Scan for the cell matching the given text and deliver its (X, Y) coordinate at center. 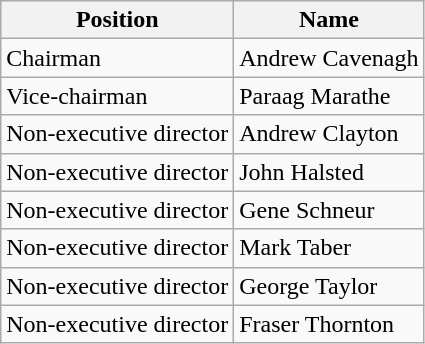
Gene Schneur (329, 210)
John Halsted (329, 172)
Position (118, 20)
Mark Taber (329, 248)
George Taylor (329, 286)
Chairman (118, 58)
Andrew Cavenagh (329, 58)
Paraag Marathe (329, 96)
Vice-chairman (118, 96)
Fraser Thornton (329, 324)
Name (329, 20)
Andrew Clayton (329, 134)
